Pinpoint the cell where the given text exists, returning its (X, Y) midpoint coordinate. 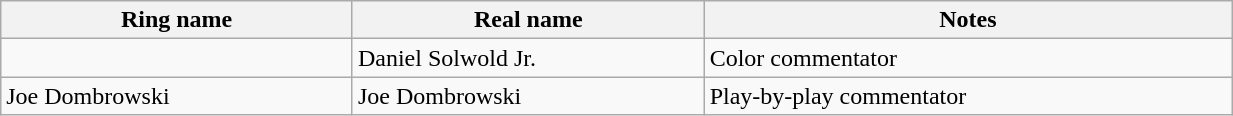
Notes (968, 20)
Ring name (177, 20)
Color commentator (968, 58)
Real name (528, 20)
Play-by-play commentator (968, 96)
Daniel Solwold Jr. (528, 58)
